Capture the cell that displays the provided text and extract its (x, y) central coordinate. 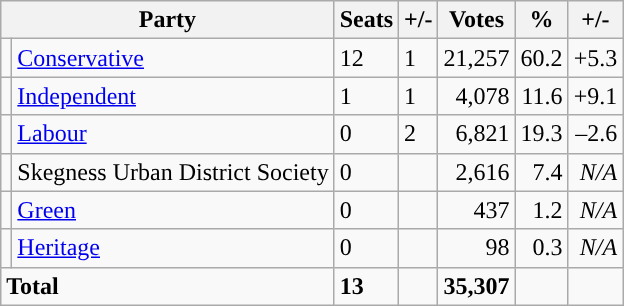
+5.3 (596, 58)
12 (366, 58)
Votes (476, 20)
Independent (173, 96)
–2.6 (596, 134)
2,616 (476, 172)
13 (366, 286)
6,821 (476, 134)
1.2 (542, 210)
Total (168, 286)
Conservative (173, 58)
11.6 (542, 96)
2 (418, 134)
19.3 (542, 134)
98 (476, 248)
35,307 (476, 286)
4,078 (476, 96)
+9.1 (596, 96)
Party (168, 20)
437 (476, 210)
Labour (173, 134)
7.4 (542, 172)
60.2 (542, 58)
0.3 (542, 248)
Skegness Urban District Society (173, 172)
Seats (366, 20)
21,257 (476, 58)
Green (173, 210)
% (542, 20)
Heritage (173, 248)
